Detect which cell encompasses the target text, then output its (x, y) center coordinate. 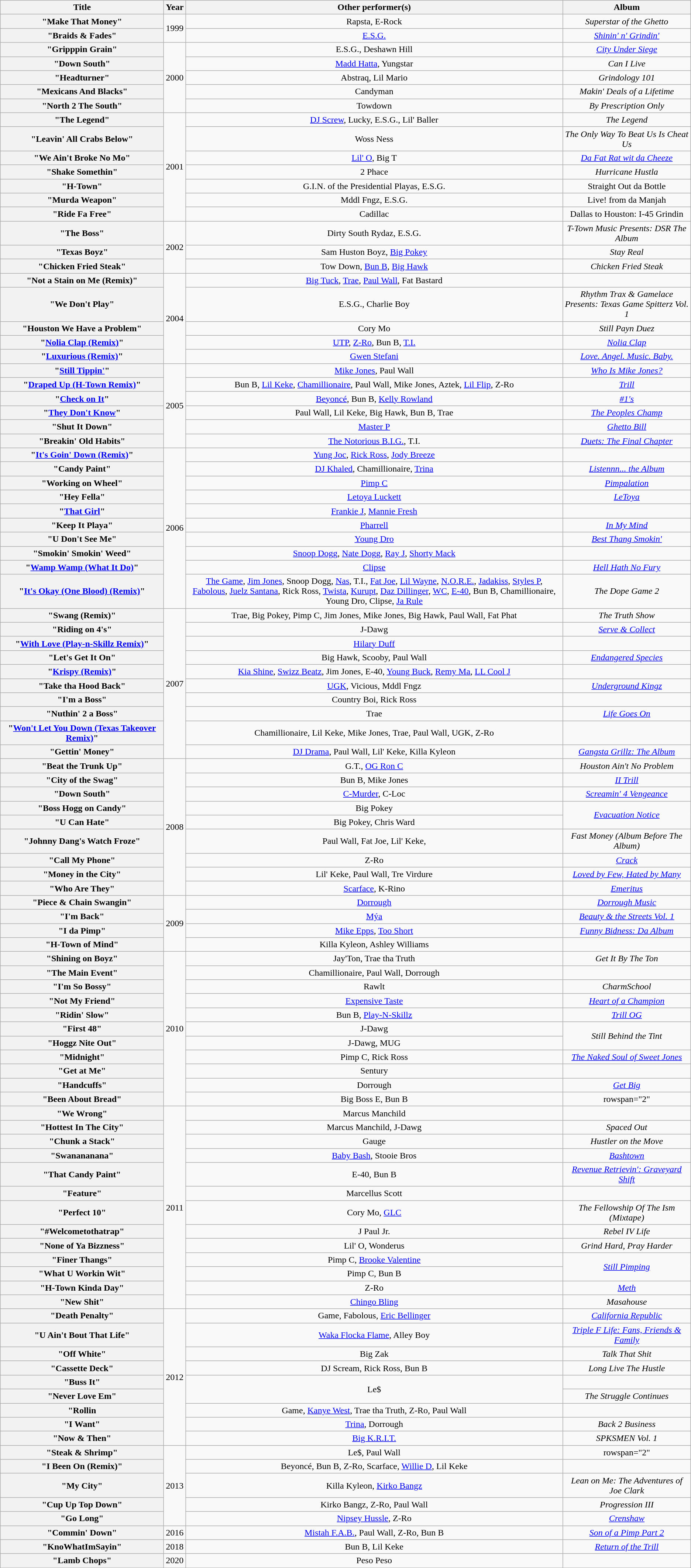
"I Been On (Remix)" (82, 1466)
II Trill (627, 780)
"Shake Somethin" (82, 172)
Big Zak (374, 1354)
Pimp C, Bun B (374, 1274)
The Truth Show (627, 615)
Woss Ness (374, 139)
Sam Huston Boyz, Big Pokey (374, 252)
Mddl Fngz, E.S.G. (374, 200)
Da Fat Rat wit da Cheeze (627, 158)
The Legend (627, 120)
"Candy Paint" (82, 469)
The Dope Game 2 (627, 591)
Best Thang Smokin' (627, 539)
"I Want" (82, 1424)
Progression III (627, 1504)
Mike Epps, Too Short (374, 930)
California Republic (627, 1316)
Master P (374, 427)
G.T., OG Ron C (374, 766)
Game, Kanye West, Trae tha Truth, Z-Ro, Paul Wall (374, 1410)
"U Can Hate" (82, 822)
"I'm a Boss" (82, 700)
Trae, Big Pokey, Pimp C, Jim Jones, Mike Jones, Big Hawk, Paul Wall, Fat Phat (374, 615)
Gauge (374, 1141)
Trae (374, 714)
Game, Fabolous, Eric Bellinger (374, 1316)
The Notorious B.I.G., T.I. (374, 441)
"North 2 The South" (82, 106)
"Mexicans And Blacks" (82, 92)
Marcus Manchild, J-Dawg (374, 1127)
"Lamb Chops" (82, 1561)
"Hey Fella" (82, 497)
Lil' Keke, Paul Wall, Tre Virdure (374, 874)
2013 (175, 1485)
"I'm So Bossy" (82, 987)
"Krispy (Remix)" (82, 671)
"Let's Get It On" (82, 657)
Beyoncé, Bun B, Kelly Rowland (374, 398)
1999 (175, 28)
G.I.N. of the Presidential Playas, E.S.G. (374, 186)
Duets: The Final Chapter (627, 441)
Gwen Stefani (374, 356)
Jay'Ton, Trae tha Truth (374, 959)
"It's Okay (One Blood) (Remix)" (82, 591)
2004 (175, 318)
DJ Drama, Paul Wall, Lil' Keke, Killa Kyleon (374, 752)
"Breakin' Old Habits" (82, 441)
"Luxurious (Remix)" (82, 356)
Masahouse (627, 1302)
"Shining on Boyz" (82, 959)
Yung Joc, Rick Ross, Jody Breeze (374, 455)
"Who Are They" (82, 888)
"Commin' Down" (82, 1533)
Stay Real (627, 252)
Dorrough Music (627, 902)
Expensive Taste (374, 1001)
"The Legend" (82, 120)
"Keep It Playa" (82, 525)
"Leavin' All Crabs Below" (82, 139)
E-40, Bun B (374, 1174)
"Won't Let You Down (Texas Takeover Remix)" (82, 733)
"Ridin' Slow" (82, 1015)
"Cup Up Top Down" (82, 1504)
Clipse (374, 567)
"U Don't See Me" (82, 539)
The Naked Soul of Sweet Jones (627, 1057)
"That Candy Paint" (82, 1174)
2020 (175, 1561)
Killa Kyleon, Kirko Bangz (374, 1485)
Big Pokey, Chris Ward (374, 822)
2011 (175, 1208)
Loved by Few, Hated by Many (627, 874)
Revenue Retrievin': Graveyard Shift (627, 1174)
Nolia Clap (627, 342)
"U Ain't Bout That Life" (82, 1335)
2018 (175, 1547)
Ghetto Bill (627, 427)
"New Shit" (82, 1302)
"Wamp Wamp (What It Do)" (82, 567)
Madd Hatta, Yungstar (374, 64)
DJ Scream, Rick Ross, Bun B (374, 1368)
Towdown (374, 106)
Year (175, 7)
Young Dro (374, 539)
"Now & Then" (82, 1438)
Lil' O, Wonderus (374, 1246)
2002 (175, 247)
Big Hawk, Scooby, Paul Wall (374, 657)
Rapsta, E-Rock (374, 21)
Shinin' n' Grindin' (627, 35)
Still Pimping (627, 1267)
"Rollin (82, 1410)
"#Welcometothatrap" (82, 1232)
Screamin' 4 Vengeance (627, 794)
Big Pokey (374, 808)
"Midnight" (82, 1057)
Still Behind the Tint (627, 1036)
Endangered Species (627, 657)
Dallas to Houston: I-45 Grindin (627, 214)
Bun B, Play-N-Skillz (374, 1015)
Rawlt (374, 987)
2016 (175, 1533)
"My City" (82, 1485)
"The Main Event" (82, 973)
Mistah F.A.B., Paul Wall, Z-Ro, Bun B (374, 1533)
Big Boss E, Bun B (374, 1099)
"We Wrong" (82, 1113)
"Finer Thangs" (82, 1260)
Cory Mo (374, 328)
E.S.G., Charlie Boy (374, 304)
Marcus Manchild (374, 1113)
LeToya (627, 497)
Life Goes On (627, 714)
Return of the Trill (627, 1547)
"Cassette Deck" (82, 1368)
"Get at Me" (82, 1071)
Trill OG (627, 1015)
Frankie J, Mannie Fresh (374, 511)
Le$, Paul Wall (374, 1452)
"Gripppin Grain" (82, 49)
Superstar of the Ghetto (627, 21)
"KnoWhatImSayin" (82, 1547)
"We Don't Play" (82, 304)
Spaced Out (627, 1127)
T-Town Music Presents: DSR The Album (627, 233)
Underground Kingz (627, 686)
"Feature" (82, 1194)
Hell Hath No Fury (627, 567)
Title (82, 7)
Serve & Collect (627, 629)
Paul Wall, Lil Keke, Big Hawk, Bun B, Trae (374, 412)
Can I Live (627, 64)
"I da Pimp" (82, 930)
Kia Shine, Swizz Beatz, Jim Jones, E-40, Young Buck, Remy Ma, LL Cool J (374, 671)
Crack (627, 860)
"Piece & Chain Swangin" (82, 902)
"Draped Up (H-Town Remix)" (82, 384)
"Chicken Fried Steak" (82, 266)
"We Ain't Broke No Mo" (82, 158)
Nipsey Hussle, Z-Ro (374, 1519)
"Swang (Remix)" (82, 615)
"With Love (Play-n-Skillz Remix)" (82, 643)
Chingo Bling (374, 1302)
"They Don't Know" (82, 412)
"Gettin' Money" (82, 752)
Get It By The Ton (627, 959)
Rhythm Trax & Gamelace Presents: Texas Game Spitterz Vol. 1 (627, 304)
#1's (627, 398)
2010 (175, 1029)
"Smokin' Smokin' Weed" (82, 553)
Hustler on the Move (627, 1141)
Pimp C, Brooke Valentine (374, 1260)
"Still Tippin'" (82, 370)
2 Phace (374, 172)
"Swanananana" (82, 1156)
Love. Angel. Music. Baby. (627, 356)
"Not My Friend" (82, 1001)
Who Is Mike Jones? (627, 370)
Pimp C, Rick Ross (374, 1057)
Pimpalation (627, 483)
Crenshaw (627, 1519)
Son of a Pimp Part 2 (627, 1533)
2001 (175, 167)
Sentury (374, 1071)
Hilary Duff (374, 643)
Grindology 101 (627, 78)
"Texas Boyz" (82, 252)
Bashtown (627, 1156)
"Not a Stain on Me (Remix)" (82, 280)
Dirty South Rydaz, E.S.G. (374, 233)
Live! from da Manjah (627, 200)
Lean on Me: The Adventures of Joe Clark (627, 1485)
Lil' O, Big T (374, 158)
Evacuation Notice (627, 815)
Mike Jones, Paul Wall (374, 370)
Beauty & the Streets Vol. 1 (627, 916)
Trill (627, 384)
Country Boi, Rick Ross (374, 700)
The Peoples Champ (627, 412)
Triple F Life: Fans, Friends & Family (627, 1335)
"City of the Swag" (82, 780)
Fast Money (Album Before The Album) (627, 841)
"Steak & Shrimp" (82, 1452)
Back 2 Business (627, 1424)
Chamillionaire, Lil Keke, Mike Jones, Trae, Paul Wall, UGK, Z-Ro (374, 733)
Chamillionaire, Paul Wall, Dorrough (374, 973)
Le$ (374, 1389)
"Riding on 4's" (82, 629)
Long Live The Hustle (627, 1368)
Bun B, Lil Keke (374, 1547)
"Working on Wheel" (82, 483)
"Boss Hogg on Candy" (82, 808)
"The Boss" (82, 233)
Rebel IV Life (627, 1232)
The Fellowship Of The Ism (Mixtape) (627, 1213)
Kirko Bangz, Z-Ro, Paul Wall (374, 1504)
UGK, Vicious, Mddl Fngz (374, 686)
Cory Mo, GLC (374, 1213)
"H-Town of Mind" (82, 945)
Heart of a Champion (627, 1001)
"Never Love Em" (82, 1396)
J Paul Jr. (374, 1232)
"Take tha Hood Back" (82, 686)
"Check on It" (82, 398)
UTP, Z-Ro, Bun B, T.I. (374, 342)
2009 (175, 923)
Chicken Fried Steak (627, 266)
The Struggle Continues (627, 1396)
Snoop Dogg, Nate Dogg, Ray J, Shorty Mack (374, 553)
City Under Siege (627, 49)
"Shut It Down" (82, 427)
"Chunk a Stack" (82, 1141)
"Beat the Trunk Up" (82, 766)
2012 (175, 1377)
"Call My Phone" (82, 860)
"That Girl" (82, 511)
Big K.R.I.T. (374, 1438)
"H-Town" (82, 186)
Big Tuck, Trae, Paul Wall, Fat Bastard (374, 280)
Peso Peso (374, 1561)
"Perfect 10" (82, 1213)
"First 48" (82, 1029)
Talk That Shit (627, 1354)
Tow Down, Bun B, Big Hawk (374, 266)
Houston Ain't No Problem (627, 766)
"Johnny Dang's Watch Froze" (82, 841)
Funny Bidness: Da Album (627, 930)
Other performer(s) (374, 7)
Still Payn Duez (627, 328)
Grind Hard, Pray Harder (627, 1246)
Candyman (374, 92)
2000 (175, 78)
2005 (175, 405)
Beyoncé, Bun B, Z-Ro, Scarface, Willie D, Lil Keke (374, 1466)
"It's Goin' Down (Remix)" (82, 455)
Marcellus Scott (374, 1194)
In My Mind (627, 525)
Abstraq, Lil Mario (374, 78)
Straight Out da Bottle (627, 186)
Hurricane Hustla (627, 172)
E.S.G., Deshawn Hill (374, 49)
"Braids & Fades" (82, 35)
Waka Flocka Flame, Alley Boy (374, 1335)
2008 (175, 827)
The Only Way To Beat Us Is Cheat Us (627, 139)
"Off White" (82, 1354)
SPKSMEN Vol. 1 (627, 1438)
"H-Town Kinda Day" (82, 1288)
"Nuthin' 2 a Boss" (82, 714)
CharmSchool (627, 987)
"Murda Weapon" (82, 200)
DJ Khaled, Chamillionaire, Trina (374, 469)
"Make That Money" (82, 21)
"What U Workin Wit" (82, 1274)
"Money in the City" (82, 874)
"Buss It" (82, 1382)
Trina, Dorrough (374, 1424)
Killa Kyleon, Ashley Williams (374, 945)
2006 (175, 528)
Cadillac (374, 214)
"Hottest In The City" (82, 1127)
Gangsta Grillz: The Album (627, 752)
Bun B, Lil Keke, Chamillionaire, Paul Wall, Mike Jones, Aztek, Lil Flip, Z-Ro (374, 384)
Pharrell (374, 525)
"Been About Bread" (82, 1099)
Letoya Luckett (374, 497)
E.S.G. (374, 35)
Emeritus (627, 888)
Get Big (627, 1085)
J-Dawg, MUG (374, 1043)
2007 (175, 684)
"Ride Fa Free" (82, 214)
Meth (627, 1288)
"I'm Back" (82, 916)
Paul Wall, Fat Joe, Lil' Keke, (374, 841)
Listennn... the Album (627, 469)
Pimp C (374, 483)
Bun B, Mike Jones (374, 780)
"Houston We Have a Problem" (82, 328)
Baby Bash, Stooie Bros (374, 1156)
DJ Screw, Lucky, E.S.G., Lil' Baller (374, 120)
"Death Penalty" (82, 1316)
"Handcuffs" (82, 1085)
Scarface, K-Rino (374, 888)
Makin' Deals of a Lifetime (627, 92)
C-Murder, C-Loc (374, 794)
"Hoggz Nite Out" (82, 1043)
Mýa (374, 916)
"Headturner" (82, 78)
"Go Long" (82, 1519)
"Nolia Clap (Remix)" (82, 342)
"None of Ya Bizzness" (82, 1246)
By Prescription Only (627, 106)
Album (627, 7)
